Extract the [X, Y] coordinate from the center of the cell holding the provided text.  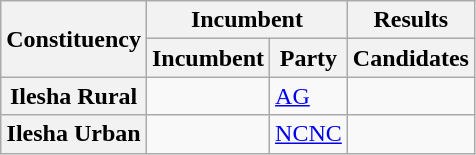
Results [410, 20]
Candidates [410, 58]
AG [309, 96]
Constituency [74, 39]
NCNC [309, 134]
Ilesha Urban [74, 134]
Party [309, 58]
Ilesha Rural [74, 96]
